Output the [X, Y] coordinate of the center of the cell containing the given text.  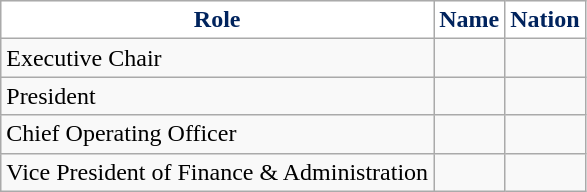
Vice President of Finance & Administration [218, 172]
Nation [545, 20]
Role [218, 20]
Executive Chair [218, 58]
President [218, 96]
Name [470, 20]
Chief Operating Officer [218, 134]
